Return the (x, y) coordinate for the center point of the cell that contains the specified text.  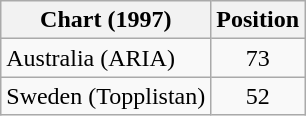
52 (258, 96)
Sweden (Topplistan) (106, 96)
73 (258, 58)
Position (258, 20)
Chart (1997) (106, 20)
Australia (ARIA) (106, 58)
